Detect which cell encompasses the target text, then output its [X, Y] center coordinate. 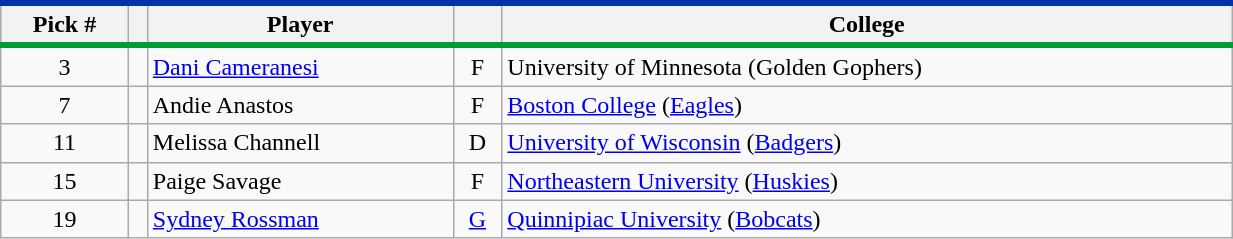
University of Wisconsin (Badgers) [867, 143]
D [478, 143]
Pick # [65, 24]
Paige Savage [300, 181]
Boston College (Eagles) [867, 105]
Northeastern University (Huskies) [867, 181]
Player [300, 24]
3 [65, 66]
19 [65, 219]
15 [65, 181]
Andie Anastos [300, 105]
Dani Cameranesi [300, 66]
Melissa Channell [300, 143]
Sydney Rossman [300, 219]
11 [65, 143]
Quinnipiac University (Bobcats) [867, 219]
7 [65, 105]
G [478, 219]
College [867, 24]
University of Minnesota (Golden Gophers) [867, 66]
